Identify which cell holds the provided text, then report its (x, y) central coordinate. 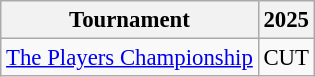
CUT (286, 58)
2025 (286, 20)
The Players Championship (130, 58)
Tournament (130, 20)
